Capture the cell that displays the provided text and extract its (x, y) central coordinate. 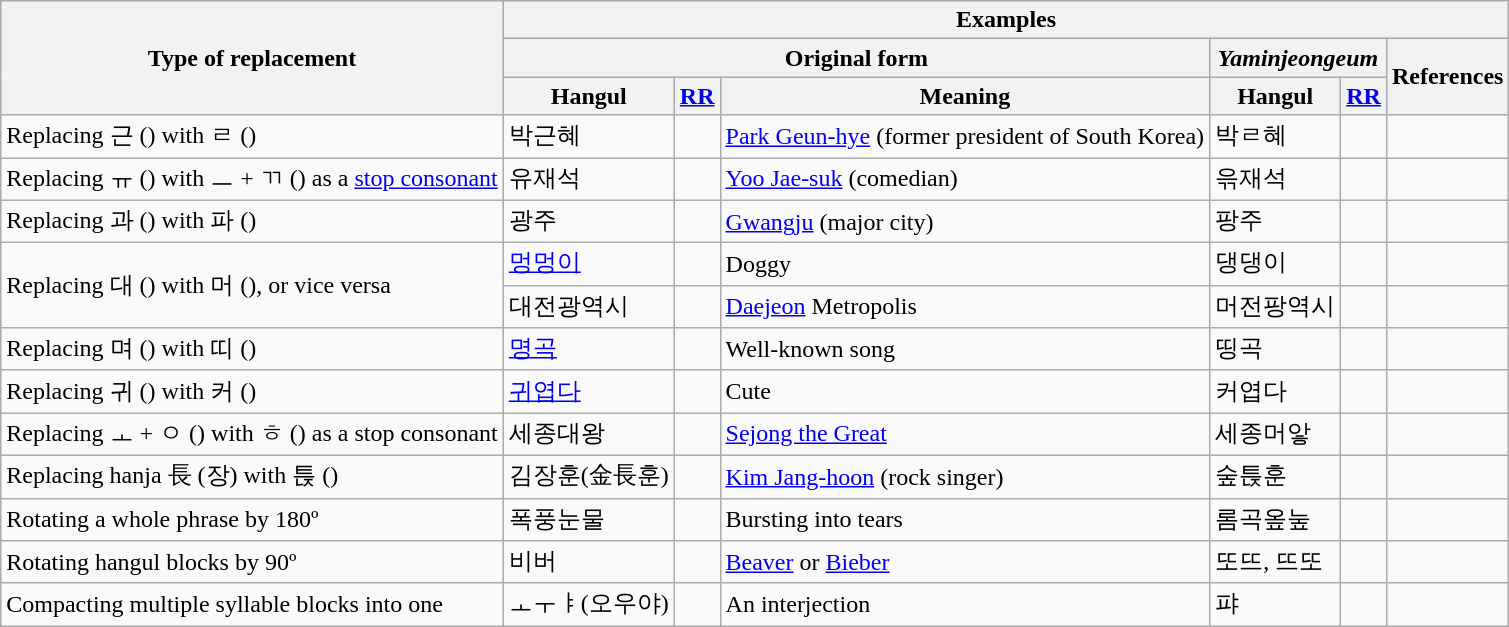
박근혜 (588, 136)
멍멍이 (588, 264)
명곡 (588, 350)
또뜨, 뜨또 (1276, 562)
Rotating a whole phrase by 180º (252, 520)
Park Geun-hye (former president of South Korea) (965, 136)
Replacing 대 () with 머 (), or vice versa (252, 286)
광주 (588, 222)
Replacing 며 () with 띠 () (252, 350)
Doggy (965, 264)
Kim Jang-hoon (rock singer) (965, 476)
Examples (1006, 20)
Yaminjeongeum (1298, 58)
팡주 (1276, 222)
Replacing 근 () with ㄹ () (252, 136)
Cute (965, 392)
Daejeon Metropolis (965, 306)
Rotating hangul blocks by 90º (252, 562)
ㅗㅜㅑ(오우야) (588, 604)
Beaver or Bieber (965, 562)
An interjection (965, 604)
김장훈(金長훈) (588, 476)
비버 (588, 562)
윾재석 (1276, 180)
Replacing hanja 長 (장) with 튽 () (252, 476)
숲튽훈 (1276, 476)
Replacing ㅗ + ㅇ () with ㅎ () as a stop consonant (252, 434)
유재석 (588, 180)
Yoo Jae-suk (comedian) (965, 180)
Well-known song (965, 350)
롬곡옾눞 (1276, 520)
박ㄹ혜 (1276, 136)
Gwangju (major city) (965, 222)
Sejong the Great (965, 434)
Bursting into tears (965, 520)
Meaning (965, 96)
댕댕이 (1276, 264)
퍄 (1276, 604)
Type of replacement (252, 58)
Replacing ㅠ () with ㅡ + ㄲ () as a stop consonant (252, 180)
머전팡역시 (1276, 306)
Original form (856, 58)
대전광역시 (588, 306)
귀엽다 (588, 392)
세종대왕 (588, 434)
띵곡 (1276, 350)
폭풍눈물 (588, 520)
Replacing 과 () with 파 () (252, 222)
References (1448, 77)
세종머앟 (1276, 434)
Replacing 귀 () with 커 () (252, 392)
Compacting multiple syllable blocks into one (252, 604)
커엽다 (1276, 392)
